Search for the cell housing the specified text and yield its [X, Y] center coordinate. 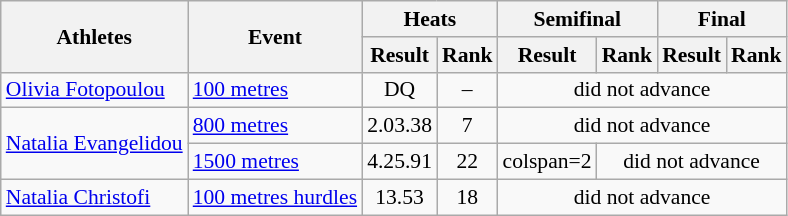
1500 metres [275, 162]
Semifinal [578, 19]
Natalia Evangelidou [94, 144]
colspan=2 [548, 162]
13.53 [400, 197]
Final [722, 19]
Event [275, 36]
2.03.38 [400, 126]
100 metres [275, 90]
Olivia Fotopoulou [94, 90]
7 [468, 126]
Athletes [94, 36]
DQ [400, 90]
18 [468, 197]
Natalia Christofi [94, 197]
800 metres [275, 126]
Heats [430, 19]
22 [468, 162]
4.25.91 [400, 162]
– [468, 90]
100 metres hurdles [275, 197]
